Scan for the cell matching the given text and deliver its (x, y) coordinate at center. 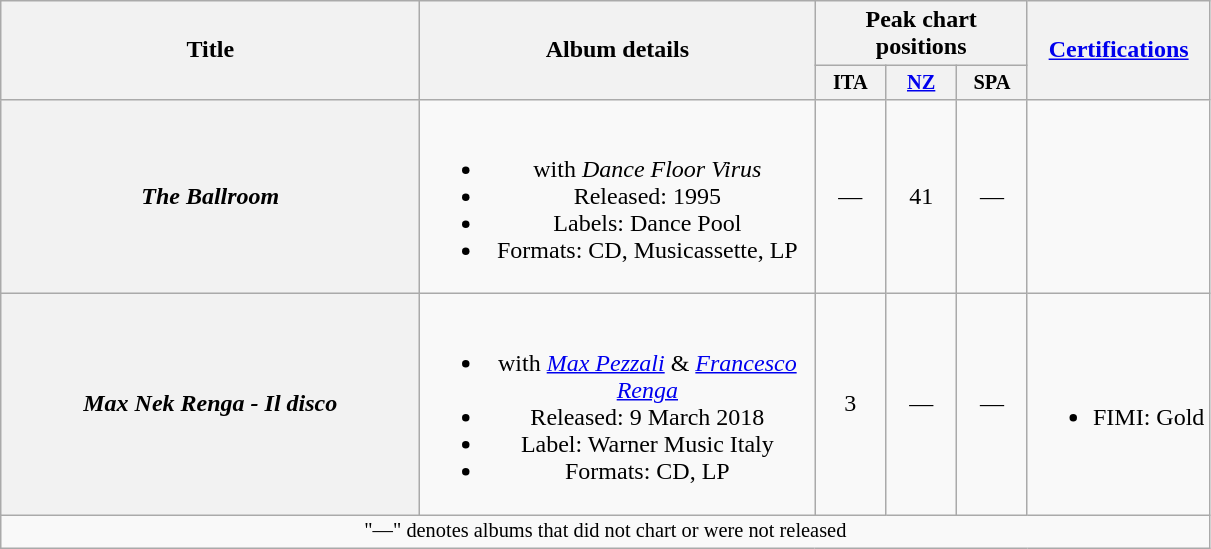
Max Nek Renga - Il disco (210, 404)
3 (850, 404)
Album details (618, 50)
Certifications (1118, 50)
41 (922, 196)
Peak chart positions (922, 34)
with Max Pezzali & Francesco RengaReleased: 9 March 2018Label: Warner Music ItalyFormats: CD, LP (618, 404)
with Dance Floor VirusReleased: 1995Labels: Dance PoolFormats: CD, Musicassette, LP (618, 196)
ITA (850, 83)
SPA (992, 83)
NZ (922, 83)
The Ballroom (210, 196)
FIMI: Gold (1118, 404)
Title (210, 50)
"—" denotes albums that did not chart or were not released (606, 532)
